Identify which cell holds the provided text, then report its [X, Y] central coordinate. 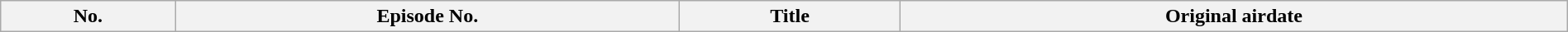
No. [88, 16]
Title [791, 16]
Episode No. [427, 16]
Original airdate [1234, 16]
